Return [X, Y] of the center of cell containing provided text 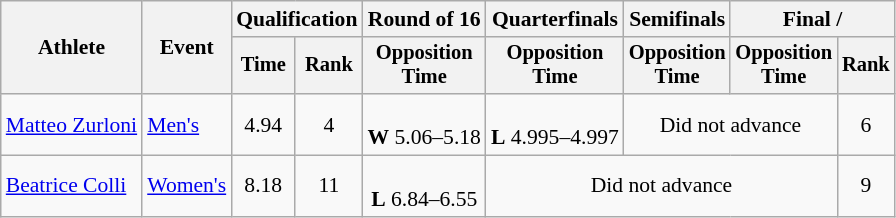
8.18 [263, 186]
Final / [812, 19]
Semifinals [678, 19]
Time [263, 66]
L 6.84–6.55 [424, 186]
Event [186, 48]
11 [328, 186]
4 [328, 124]
Quarterfinals [555, 19]
L 4.995–4.997 [555, 124]
Qualification [296, 19]
Round of 16 [424, 19]
Athlete [72, 48]
4.94 [263, 124]
9 [866, 186]
Men's [186, 124]
Women's [186, 186]
Beatrice Colli [72, 186]
6 [866, 124]
Matteo Zurloni [72, 124]
W 5.06–5.18 [424, 124]
